Find where the given text appears and provide that cell's center as (X, Y) coordinate. 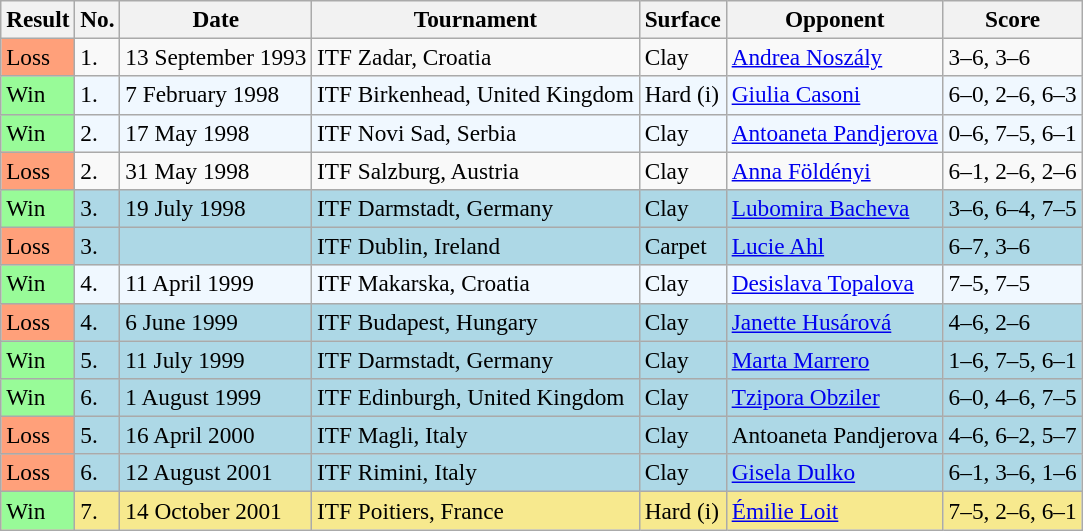
3–6, 6–4, 7–5 (1012, 208)
Lubomira Bacheva (834, 208)
1–6, 7–5, 6–1 (1012, 359)
7 February 1998 (216, 95)
ITF Magli, Italy (476, 435)
ITF Poitiers, France (476, 510)
4–6, 2–6 (1012, 322)
Lucie Ahl (834, 246)
31 May 1998 (216, 170)
ITF Budapest, Hungary (476, 322)
7–5, 2–6, 6–1 (1012, 510)
6–7, 3–6 (1012, 246)
19 July 1998 (216, 208)
Desislava Topalova (834, 284)
Score (1012, 19)
ITF Rimini, Italy (476, 473)
14 October 2001 (216, 510)
Result (38, 19)
6–1, 2–6, 2–6 (1012, 170)
7–5, 7–5 (1012, 284)
Anna Földényi (834, 170)
6–0, 2–6, 6–3 (1012, 95)
Date (216, 19)
Opponent (834, 19)
6–1, 3–6, 1–6 (1012, 473)
Carpet (682, 246)
4–6, 6–2, 5–7 (1012, 435)
12 August 2001 (216, 473)
Andrea Noszály (834, 57)
ITF Birkenhead, United Kingdom (476, 95)
Tzipora Obziler (834, 397)
ITF Edinburgh, United Kingdom (476, 397)
ITF Novi Sad, Serbia (476, 133)
ITF Salzburg, Austria (476, 170)
Tournament (476, 19)
13 September 1993 (216, 57)
11 April 1999 (216, 284)
16 April 2000 (216, 435)
ITF Dublin, Ireland (476, 246)
ITF Makarska, Croatia (476, 284)
1 August 1999 (216, 397)
17 May 1998 (216, 133)
11 July 1999 (216, 359)
3–6, 3–6 (1012, 57)
Janette Husárová (834, 322)
Gisela Dulko (834, 473)
Surface (682, 19)
Giulia Casoni (834, 95)
No. (98, 19)
Marta Marrero (834, 359)
Émilie Loit (834, 510)
0–6, 7–5, 6–1 (1012, 133)
ITF Zadar, Croatia (476, 57)
6 June 1999 (216, 322)
6–0, 4–6, 7–5 (1012, 397)
7. (98, 510)
